Search for the cell housing the specified text and yield its (x, y) center coordinate. 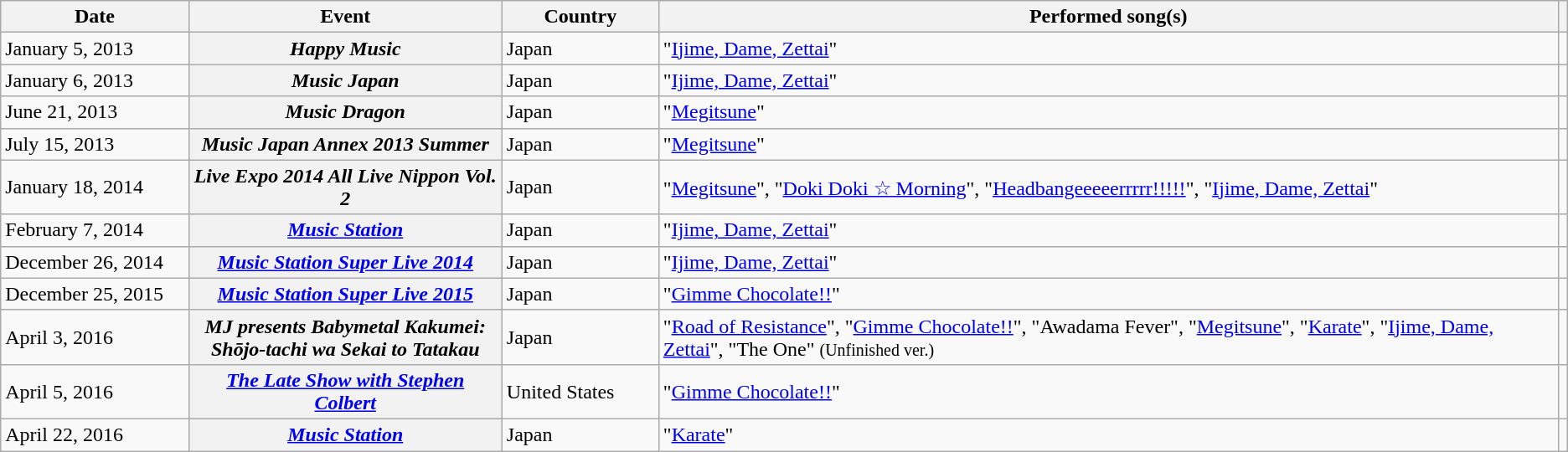
Event (345, 17)
United States (580, 392)
April 22, 2016 (95, 434)
April 3, 2016 (95, 336)
"Road of Resistance", "Gimme Chocolate!!", "Awadama Fever", "Megitsune", "Karate", "Ijime, Dame, Zettai", "The One" (Unfinished ver.) (1108, 336)
June 21, 2013 (95, 112)
Live Expo 2014 All Live Nippon Vol. 2 (345, 187)
January 18, 2014 (95, 187)
Music Japan Annex 2013 Summer (345, 144)
Music Station Super Live 2015 (345, 294)
January 6, 2013 (95, 80)
January 5, 2013 (95, 49)
"Karate" (1108, 434)
Music Japan (345, 80)
Performed song(s) (1108, 17)
Happy Music (345, 49)
Country (580, 17)
December 25, 2015 (95, 294)
Music Dragon (345, 112)
MJ presents Babymetal Kakumei: Shōjo-tachi wa Sekai to Tatakau (345, 336)
The Late Show with Stephen Colbert (345, 392)
"Megitsune", "Doki Doki ☆ Morning", "Headbangeeeeerrrrr!!!!!", "Ijime, Dame, Zettai" (1108, 187)
Music Station Super Live 2014 (345, 262)
February 7, 2014 (95, 230)
July 15, 2013 (95, 144)
December 26, 2014 (95, 262)
Date (95, 17)
April 5, 2016 (95, 392)
